Pinpoint the cell where the given text exists, returning its [x, y] midpoint coordinate. 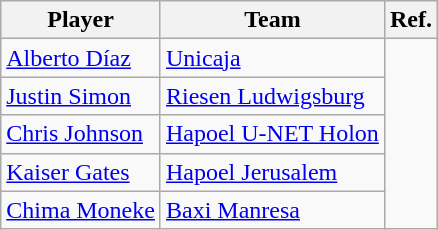
Riesen Ludwigsburg [272, 96]
Player [81, 20]
Ref. [410, 20]
Kaiser Gates [81, 172]
Baxi Manresa [272, 210]
Chris Johnson [81, 134]
Unicaja [272, 58]
Justin Simon [81, 96]
Chima Moneke [81, 210]
Team [272, 20]
Alberto Díaz [81, 58]
Hapoel Jerusalem [272, 172]
Hapoel U-NET Holon [272, 134]
